Identify which cell holds the provided text, then report its (x, y) central coordinate. 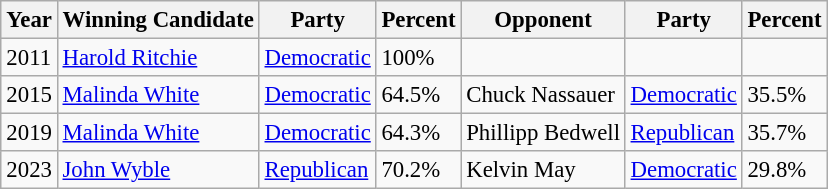
Kelvin May (543, 170)
2019 (29, 133)
2015 (29, 95)
Winning Candidate (158, 20)
35.5% (784, 95)
Opponent (543, 20)
2023 (29, 170)
70.2% (418, 170)
John Wyble (158, 170)
Phillipp Bedwell (543, 133)
29.8% (784, 170)
Chuck Nassauer (543, 95)
Year (29, 20)
100% (418, 57)
64.3% (418, 133)
Harold Ritchie (158, 57)
2011 (29, 57)
64.5% (418, 95)
35.7% (784, 133)
